Return (X, Y) of the center of cell containing provided text 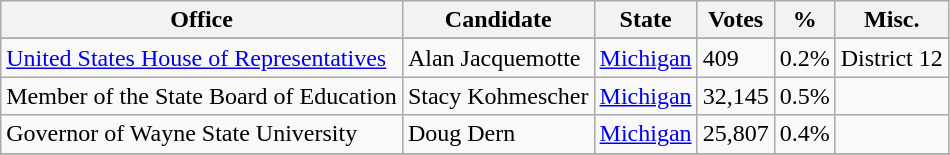
Stacy Kohmescher (498, 96)
District 12 (892, 58)
0.5% (804, 96)
Office (202, 20)
Member of the State Board of Education (202, 96)
Alan Jacquemotte (498, 58)
United States House of Representatives (202, 58)
% (804, 20)
Governor of Wayne State University (202, 134)
32,145 (736, 96)
State (646, 20)
0.4% (804, 134)
Votes (736, 20)
25,807 (736, 134)
Doug Dern (498, 134)
Misc. (892, 20)
409 (736, 58)
0.2% (804, 58)
Candidate (498, 20)
